Pinpoint the cell where the given text exists, returning its (x, y) midpoint coordinate. 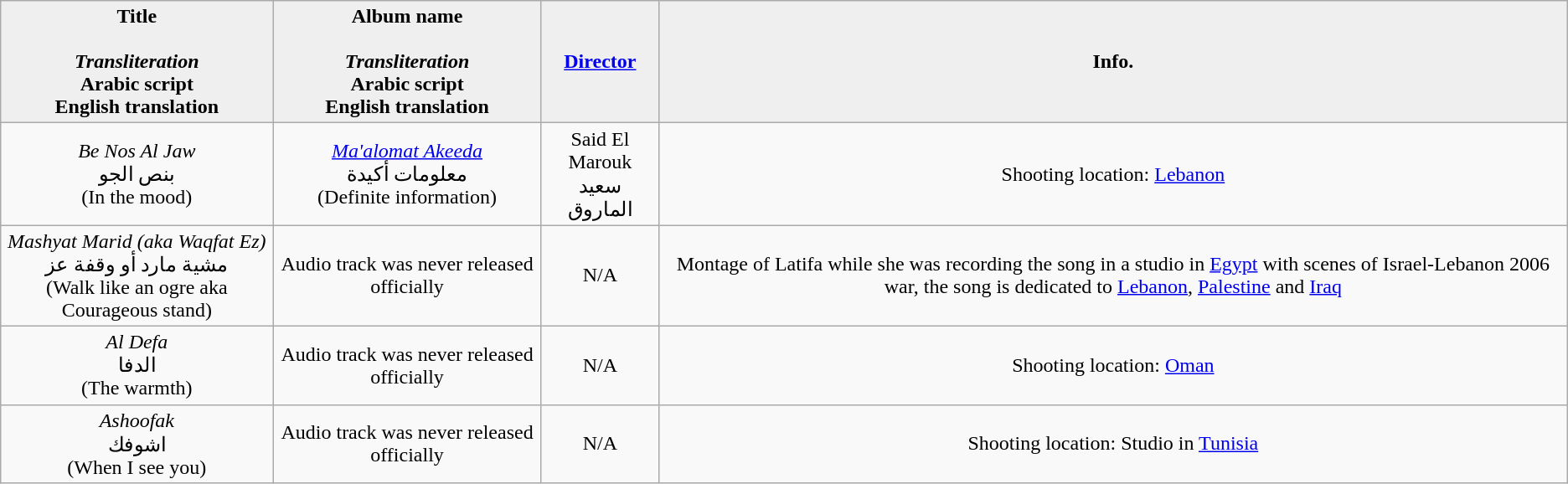
Al Defaالدفا(The warmth) (137, 365)
Ashoofakاشوفك(When I see you) (137, 444)
Album nameTransliterationArabic scriptEnglish translation (407, 62)
Be Nos Al Jawبنص الجو(In the mood) (137, 174)
Said El Maroukسعيد الماروق (600, 174)
TitleTransliterationArabic scriptEnglish translation (137, 62)
Mashyat Marid (aka Waqfat Ez)مشية مارد أو وقفة عز(Walk like an ogre aka Courageous stand) (137, 276)
Ma'alomat Akeedaمعلومات أكيدة(Definite information) (407, 174)
Shooting location: Lebanon (1112, 174)
Director (600, 62)
Shooting location: Oman (1112, 365)
Info. (1112, 62)
Shooting location: Studio in Tunisia (1112, 444)
